Pinpoint the cell where the given text exists, returning its (x, y) midpoint coordinate. 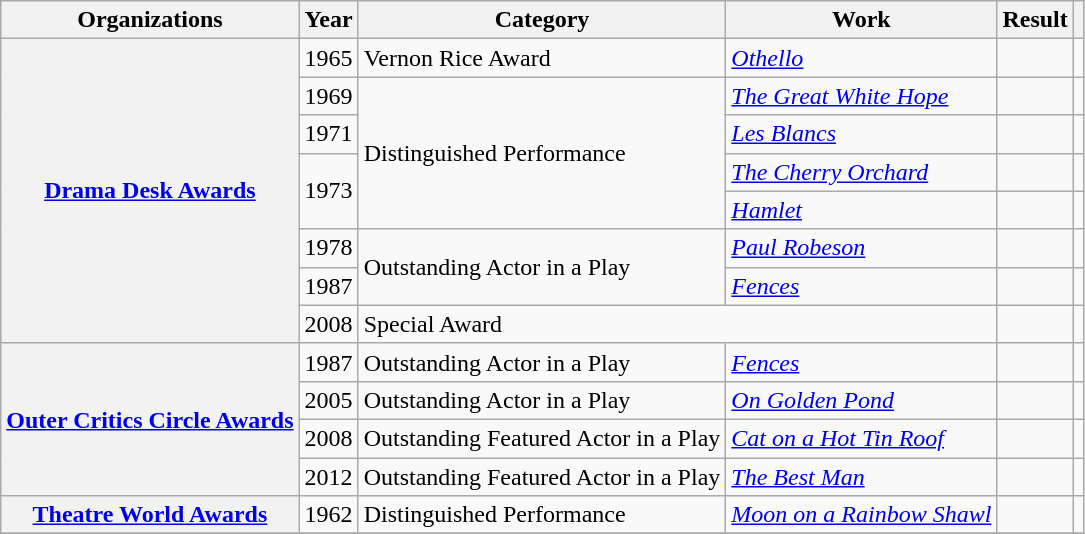
1978 (328, 248)
1973 (328, 191)
Drama Desk Awards (150, 191)
1965 (328, 58)
On Golden Pond (862, 400)
2012 (328, 477)
Moon on a Rainbow Shawl (862, 515)
2005 (328, 400)
Outer Critics Circle Awards (150, 419)
Vernon Rice Award (542, 58)
The Cherry Orchard (862, 172)
The Great White Hope (862, 96)
Result (1035, 20)
Hamlet (862, 210)
Special Award (678, 324)
Paul Robeson (862, 248)
Les Blancs (862, 134)
Cat on a Hot Tin Roof (862, 438)
Othello (862, 58)
1971 (328, 134)
Category (542, 20)
Work (862, 20)
Theatre World Awards (150, 515)
Organizations (150, 20)
The Best Man (862, 477)
1962 (328, 515)
1969 (328, 96)
Year (328, 20)
